Identify which cell holds the provided text, then report its (x, y) central coordinate. 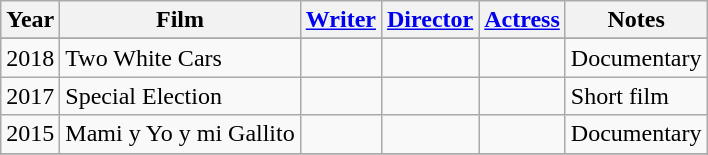
Film (180, 20)
Director (430, 20)
Special Election (180, 96)
Year (30, 20)
2017 (30, 96)
Short film (636, 96)
Notes (636, 20)
Actress (522, 20)
2015 (30, 134)
Mami y Yo y mi Gallito (180, 134)
2018 (30, 58)
Two White Cars (180, 58)
Writer (340, 20)
